Scan for the cell matching the given text and deliver its (x, y) coordinate at center. 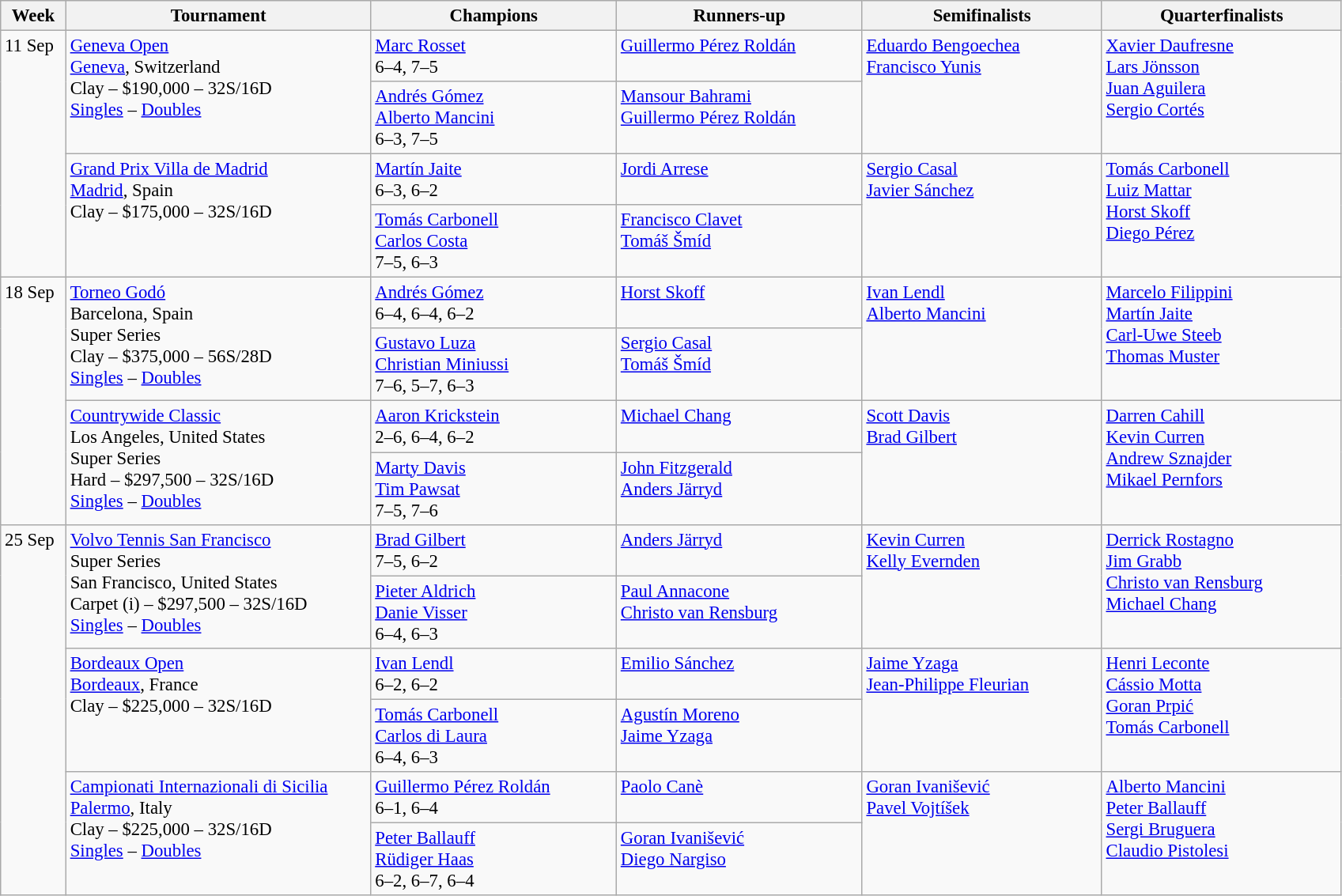
Scott Davis Brad Gilbert (982, 463)
Marcelo Filippini Martín Jaite Carl-Uwe Steeb Thomas Muster (1221, 339)
Paul Annacone Christo van Rensburg (740, 612)
Champions (493, 16)
Francisco Clavet Tomáš Šmíd (740, 241)
Jaime Yzaga Jean-Philippe Fleurian (982, 709)
John Fitzgerald Anders Järryd (740, 489)
Sergio Casal Javier Sánchez (982, 216)
Marty Davis Tim Pawsat 7–5, 7–6 (493, 489)
Volvo Tennis San Francisco Super Series San Francisco, United StatesCarpet (i) – $297,500 – 32S/16DSingles – Doubles (218, 586)
Marc Rosset6–4, 7–5 (493, 57)
Andrés Gómez Alberto Mancini 6–3, 7–5 (493, 118)
Tomás Carbonell Luiz Mattar Horst Skoff Diego Pérez (1221, 216)
Gustavo Luza Christian Miniussi 7–6, 5–7, 6–3 (493, 365)
Agustín Moreno Jaime Yzaga (740, 735)
18 Sep (33, 401)
Anders Järryd (740, 550)
Torneo Godó Barcelona, Spain Super Series Clay – $375,000 – 56S/28DSingles – Doubles (218, 339)
Countrywide Classic Los Angeles, United States Super Series Hard – $297,500 – 32S/16DSingles – Doubles (218, 463)
25 Sep (33, 710)
Brad Gilbert7–5, 6–2 (493, 550)
Ivan Lendl Alberto Mancini (982, 339)
Pieter Aldrich Danie Visser 6–4, 6–3 (493, 612)
Paolo Canè (740, 797)
Kevin Curren Kelly Evernden (982, 586)
Guillermo Pérez Roldán6–1, 6–4 (493, 797)
Derrick Rostagno Jim Grabb Christo van Rensburg Michael Chang (1221, 586)
Xavier Daufresne Lars Jönsson Juan Aguilera Sergio Cortés (1221, 93)
Quarterfinalists (1221, 16)
11 Sep (33, 154)
Peter Ballauff Rüdiger Haas 6–2, 6–7, 6–4 (493, 859)
Eduardo Bengoechea Francisco Yunis (982, 93)
Campionati Internazionali di Sicilia Palermo, ItalyClay – $225,000 – 32S/16DSingles – Doubles (218, 834)
Andrés Gómez6–4, 6–4, 6–2 (493, 304)
Michael Chang (740, 427)
Goran Ivanišević Pavel Vojtíšek (982, 834)
Goran Ivanišević Diego Nargiso (740, 859)
Emilio Sánchez (740, 674)
Mansour Bahrami Guillermo Pérez Roldán (740, 118)
Martín Jaite6–3, 6–2 (493, 180)
Horst Skoff (740, 304)
Tomás Carbonell Carlos Costa 7–5, 6–3 (493, 241)
Sergio Casal Tomáš Šmíd (740, 365)
Semifinalists (982, 16)
Alberto Mancini Peter Ballauff Sergi Bruguera Claudio Pistolesi (1221, 834)
Guillermo Pérez Roldán (740, 57)
Runners-up (740, 16)
Henri Leconte Cássio Motta Goran Prpić Tomás Carbonell (1221, 709)
Grand Prix Villa de Madrid Madrid, SpainClay – $175,000 – 32S/16D (218, 216)
Aaron Krickstein2–6, 6–4, 6–2 (493, 427)
Ivan Lendl6–2, 6–2 (493, 674)
Geneva Open Geneva, SwitzerlandClay – $190,000 – 32S/16DSingles – Doubles (218, 93)
Tournament (218, 16)
Week (33, 16)
Darren Cahill Kevin Curren Andrew Sznajder Mikael Pernfors (1221, 463)
Tomás Carbonell Carlos di Laura 6–4, 6–3 (493, 735)
Bordeaux Open Bordeaux, FranceClay – $225,000 – 32S/16D (218, 709)
Jordi Arrese (740, 180)
